Scan for the cell matching the given text and deliver its (X, Y) coordinate at center. 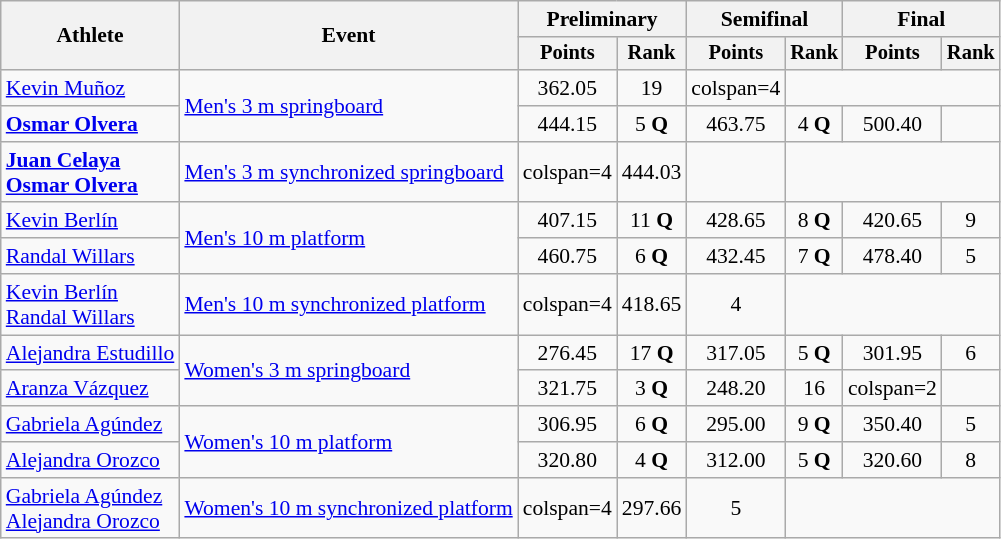
Alejandra Estudillo (90, 353)
9 (971, 221)
248.20 (736, 389)
Alejandra Orozco (90, 460)
420.65 (892, 221)
Women's 10 m synchronized platform (348, 508)
460.75 (568, 256)
Event (348, 36)
Men's 3 m springboard (348, 106)
Men's 3 m synchronized springboard (348, 172)
Final (922, 19)
Kevin Muñoz (90, 88)
362.05 (568, 88)
7 Q (814, 256)
8 (971, 460)
Osmar Olvera (90, 124)
Kevin Berlín (90, 221)
colspan=2 (892, 389)
276.45 (568, 353)
444.15 (568, 124)
Preliminary (602, 19)
350.40 (892, 424)
317.05 (736, 353)
Gabriela AgúndezAlejandra Orozco (90, 508)
407.15 (568, 221)
Kevin BerlínRandal Willars (90, 304)
Randal Willars (90, 256)
Semifinal (764, 19)
16 (814, 389)
444.03 (652, 172)
478.40 (892, 256)
19 (652, 88)
11 Q (652, 221)
3 Q (652, 389)
418.65 (652, 304)
321.75 (568, 389)
Juan CelayaOsmar Olvera (90, 172)
301.95 (892, 353)
17 Q (652, 353)
320.80 (568, 460)
306.95 (568, 424)
Gabriela Agúndez (90, 424)
Men's 10 m platform (348, 238)
6 (971, 353)
312.00 (736, 460)
428.65 (736, 221)
4 (736, 304)
Men's 10 m synchronized platform (348, 304)
8 Q (814, 221)
463.75 (736, 124)
297.66 (652, 508)
295.00 (736, 424)
500.40 (892, 124)
Aranza Vázquez (90, 389)
320.60 (892, 460)
Athlete (90, 36)
9 Q (814, 424)
Women's 10 m platform (348, 442)
Women's 3 m springboard (348, 370)
432.45 (736, 256)
